Determine the (x, y) coordinate at the center of the cell enclosing the given text.  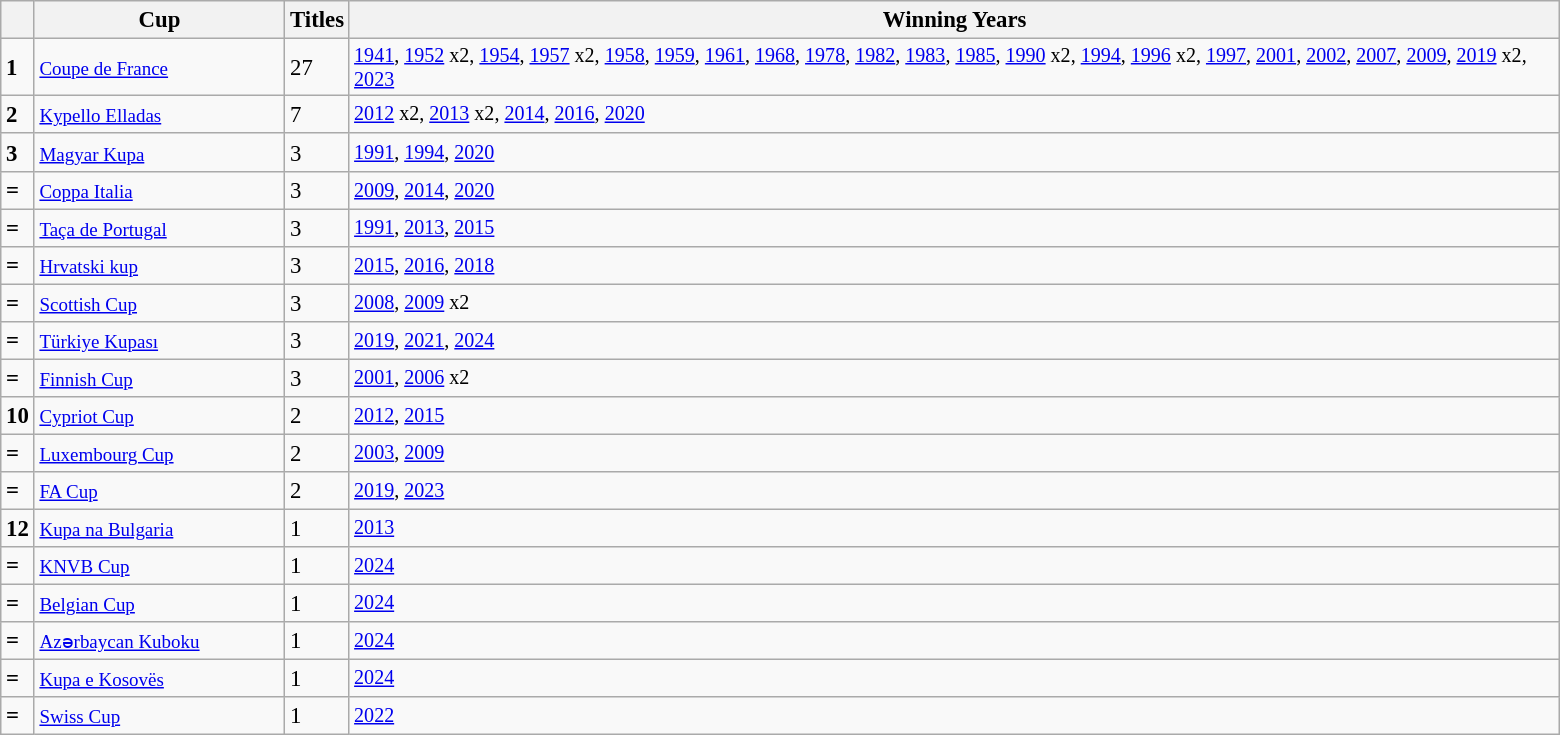
10 (18, 416)
Belgian Cup (160, 604)
FA Cup (160, 491)
Coppa Italia (160, 190)
Scottish Cup (160, 303)
Hrvatski kup (160, 265)
Kypello Elladas (160, 115)
27 (318, 68)
Cypriot Cup (160, 416)
2008, 2009 x2 (954, 303)
Titles (318, 20)
Kupa na Bulgaria (160, 529)
12 (18, 529)
Coupe de France (160, 68)
2012 x2, 2013 x2, 2014, 2016, 2020 (954, 115)
2001, 2006 x2 (954, 378)
Kupa e Kosovës (160, 679)
Türkiye Kupası (160, 341)
2019, 2021, 2024 (954, 341)
Finnish Cup (160, 378)
2012, 2015 (954, 416)
1991, 2013, 2015 (954, 228)
2003, 2009 (954, 453)
1991, 1994, 2020 (954, 153)
KNVB Cup (160, 566)
7 (318, 115)
Luxembourg Cup (160, 453)
2013 (954, 529)
Azərbaycan Kuboku (160, 641)
Taça de Portugal (160, 228)
2015, 2016, 2018 (954, 265)
1941, 1952 x2, 1954, 1957 x2, 1958, 1959, 1961, 1968, 1978, 1982, 1983, 1985, 1990 x2, 1994, 1996 x2, 1997, 2001, 2002, 2007, 2009, 2019 x2, 2023 (954, 68)
Magyar Kupa (160, 153)
Winning Years (954, 20)
2019, 2023 (954, 491)
Cup (160, 20)
2009, 2014, 2020 (954, 190)
